Return the [X, Y] coordinate for the center point of the cell that contains the specified text.  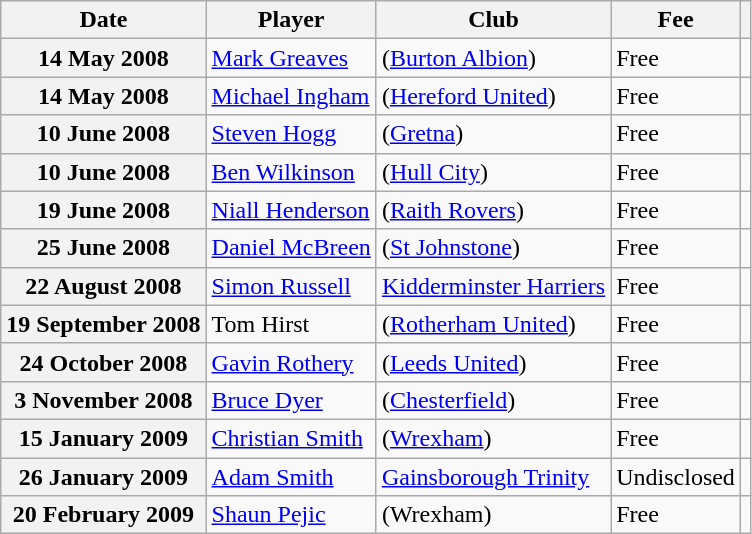
19 June 2008 [104, 210]
Undisclosed [676, 477]
(Hull City) [493, 172]
Bruce Dyer [291, 400]
(Raith Rovers) [493, 210]
(St Johnstone) [493, 248]
(Rotherham United) [493, 324]
Steven Hogg [291, 134]
Christian Smith [291, 438]
(Leeds United) [493, 362]
Player [291, 20]
15 January 2009 [104, 438]
Daniel McBreen [291, 248]
Tom Hirst [291, 324]
Niall Henderson [291, 210]
24 October 2008 [104, 362]
Adam Smith [291, 477]
Simon Russell [291, 286]
Gainsborough Trinity [493, 477]
19 September 2008 [104, 324]
20 February 2009 [104, 515]
Club [493, 20]
Date [104, 20]
Michael Ingham [291, 96]
Ben Wilkinson [291, 172]
Mark Greaves [291, 58]
25 June 2008 [104, 248]
3 November 2008 [104, 400]
(Chesterfield) [493, 400]
Fee [676, 20]
Gavin Rothery [291, 362]
(Hereford United) [493, 96]
(Gretna) [493, 134]
Shaun Pejic [291, 515]
22 August 2008 [104, 286]
(Burton Albion) [493, 58]
Kidderminster Harriers [493, 286]
26 January 2009 [104, 477]
